Detect which cell encompasses the target text, then output its [x, y] center coordinate. 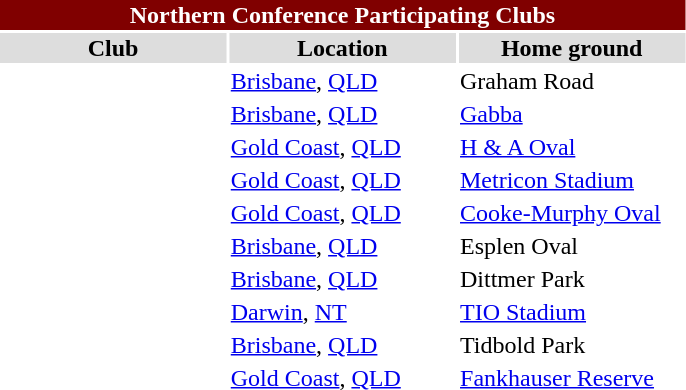
Metricon Stadium [572, 180]
Gabba [572, 114]
Dittmer Park [572, 279]
Darwin, NT [342, 312]
Northern Conference Participating Clubs [342, 15]
Location [342, 48]
Tidbold Park [572, 345]
H & A Oval [572, 147]
Esplen Oval [572, 246]
Cooke-Murphy Oval [572, 213]
Graham Road [572, 81]
Home ground [572, 48]
Club [113, 48]
TIO Stadium [572, 312]
